Scan for the cell matching the given text and deliver its (X, Y) coordinate at center. 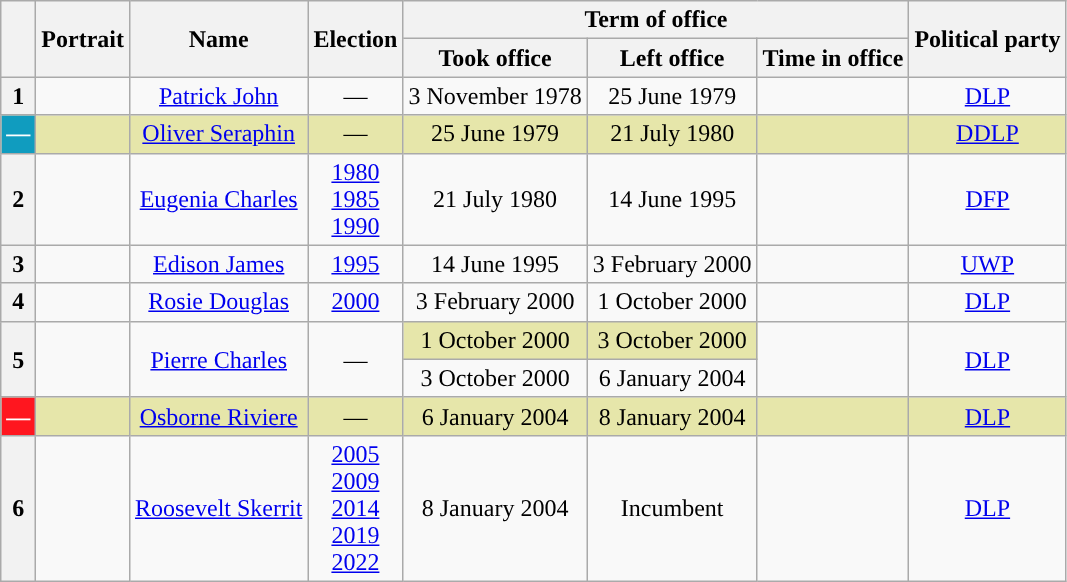
Rosie Douglas (218, 302)
Left office (672, 58)
20052009201420192022 (356, 508)
Portrait (83, 39)
1 (18, 96)
Roosevelt Skerrit (218, 508)
DDLP (988, 134)
4 (18, 302)
5 (18, 359)
Name (218, 39)
6 (18, 508)
Political party (988, 39)
Incumbent (672, 508)
2 (18, 199)
Oliver Seraphin (218, 134)
Eugenia Charles (218, 199)
3 November 1978 (495, 96)
DFP (988, 199)
Edison James (218, 264)
Osborne Riviere (218, 416)
Took office (495, 58)
Time in office (833, 58)
Patrick John (218, 96)
Term of office (656, 20)
1995 (356, 264)
UWP (988, 264)
Pierre Charles (218, 359)
3 (18, 264)
2000 (356, 302)
198019851990 (356, 199)
Election (356, 39)
